Output the (X, Y) coordinate of the center of the cell containing the given text.  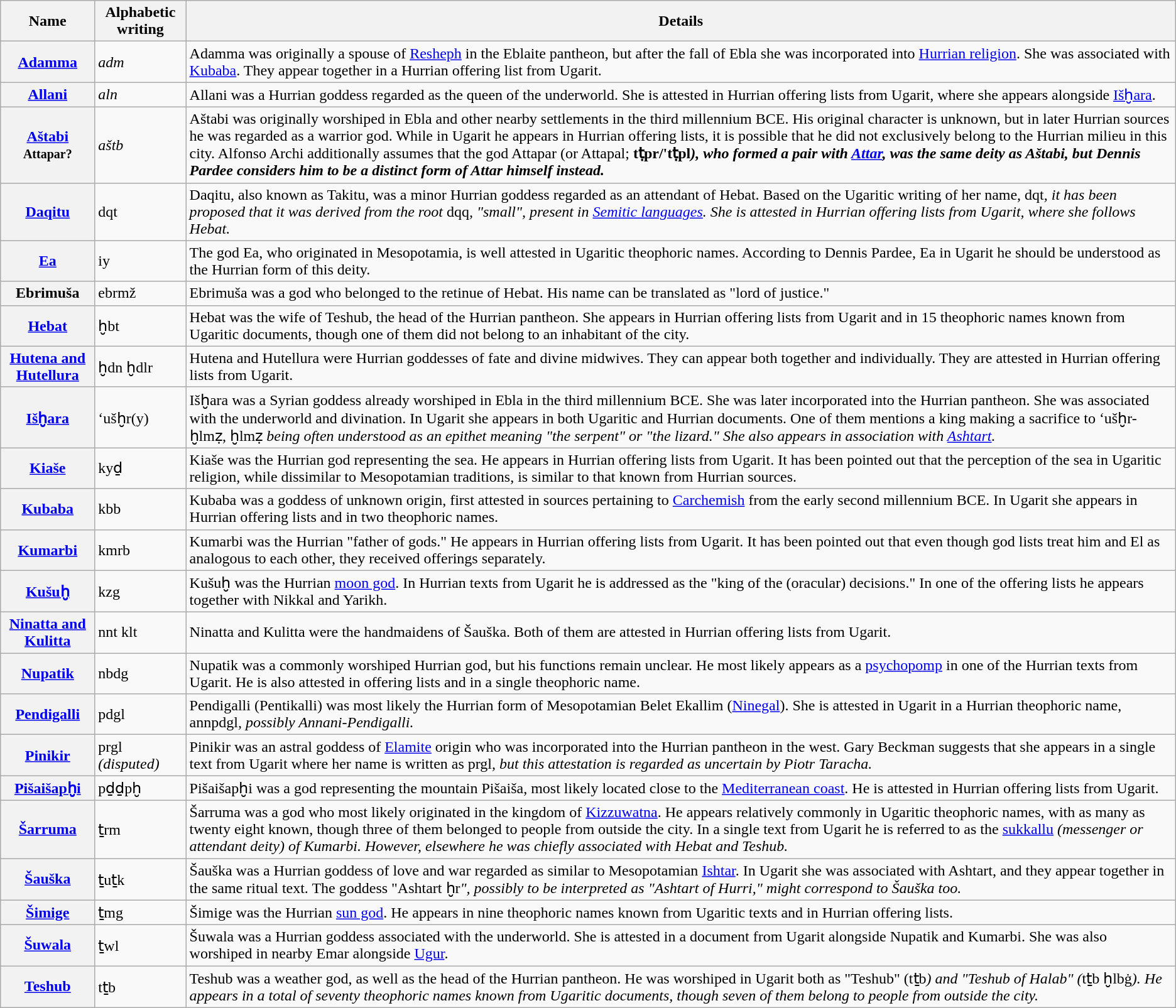
Ebrimuša was a god who belonged to the retinue of Hebat. His name can be translated as "lord of justice." (681, 293)
Ninatta and Kulitta were the handmaidens of Šauška. Both of them are attested in Hurrian offering lists from Ugarit. (681, 633)
kbb (141, 509)
aštb (141, 144)
Šimige was the Hurrian sun god. He appears in nine theophoric names known from Ugaritic texts and in Hurrian offering lists. (681, 913)
kyḏ (141, 469)
tṯb (141, 987)
‘ušḫr(y) (141, 417)
Šimige (48, 913)
Pendigalli (48, 715)
Aštabi Attapar? (48, 144)
Daqitu (48, 212)
nnt klt (141, 633)
ṯuṯk (141, 879)
Name (48, 21)
adm (141, 62)
nbdg (141, 673)
Kušuḫ (48, 592)
ṯrm (141, 829)
Nupatik (48, 673)
Teshub (48, 987)
Hutena and Hutellura (48, 367)
ṯwl (141, 946)
Details (681, 21)
kzg (141, 592)
iy (141, 261)
ḫbt (141, 325)
Šauška (48, 879)
Kumarbi (48, 550)
Kubaba (48, 509)
Šarruma (48, 829)
Šuwala (48, 946)
Adamma (48, 62)
dqt (141, 212)
Ninatta and Kulitta (48, 633)
prgl (disputed) (141, 755)
ṯmg (141, 913)
Ebrimuša (48, 293)
Hebat (48, 325)
pdgl (141, 715)
Išḫara (48, 417)
ebrmž (141, 293)
kmrb (141, 550)
Pinikir (48, 755)
Ea (48, 261)
pḏḏpḫ (141, 788)
ḫdn ḫdlr (141, 367)
Pišaišapḫi (48, 788)
Kiaše (48, 469)
Alphabetic writing (141, 21)
Allani (48, 95)
aln (141, 95)
